Determine the [X, Y] coordinate at the center of the cell enclosing the given text.  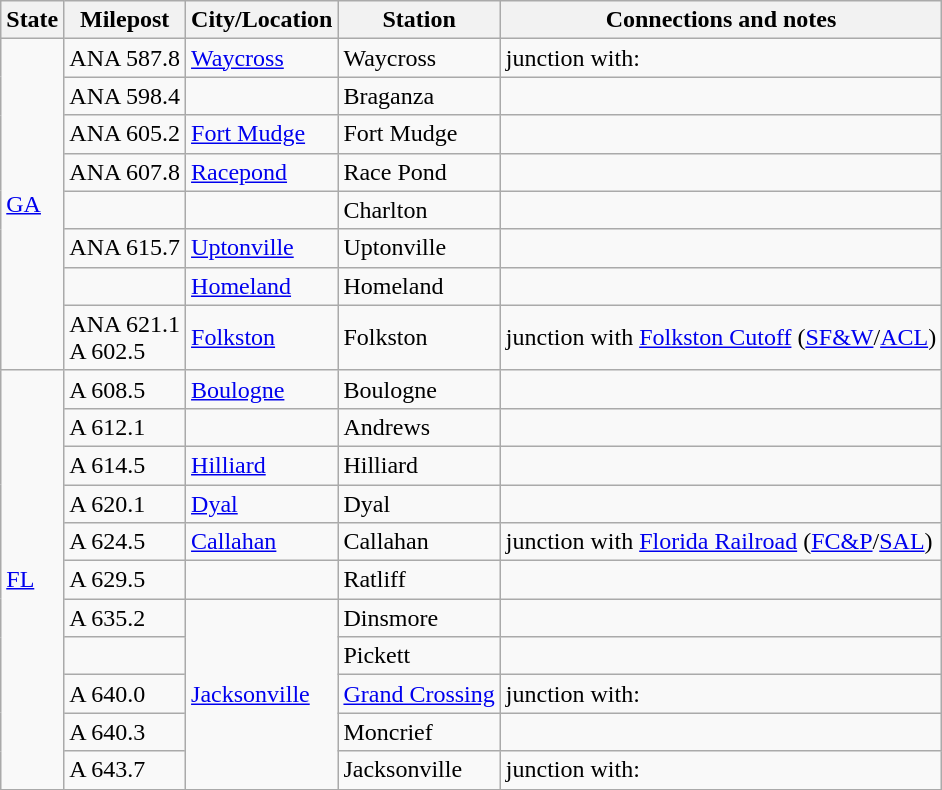
A 643.7 [125, 770]
A 640.0 [125, 694]
ANA 598.4 [125, 96]
Braganza [419, 96]
A 620.1 [125, 503]
Pickett [419, 656]
Andrews [419, 427]
GA [32, 205]
A 629.5 [125, 580]
A 640.3 [125, 732]
A 608.5 [125, 389]
A 614.5 [125, 465]
ANA 615.7 [125, 248]
Racepond [262, 172]
ANA 607.8 [125, 172]
A 635.2 [125, 618]
A 624.5 [125, 542]
A 612.1 [125, 427]
ANA 587.8 [125, 58]
ANA 621.1A 602.5 [125, 338]
Dinsmore [419, 618]
Race Pond [419, 172]
Moncrief [419, 732]
ANA 605.2 [125, 134]
State [32, 20]
FL [32, 580]
City/Location [262, 20]
Charlton [419, 210]
junction with Florida Railroad (FC&P/SAL) [720, 542]
junction with Folkston Cutoff (SF&W/ACL) [720, 338]
Ratliff [419, 580]
Connections and notes [720, 20]
Milepost [125, 20]
Grand Crossing [419, 694]
Station [419, 20]
